Determine the (X, Y) coordinate at the center of the cell enclosing the given text.  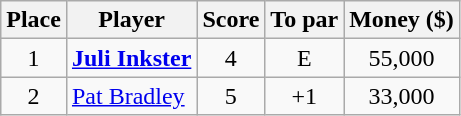
55,000 (402, 58)
Juli Inkster (131, 58)
To par (304, 20)
Money ($) (402, 20)
Pat Bradley (131, 96)
+1 (304, 96)
5 (231, 96)
33,000 (402, 96)
2 (34, 96)
E (304, 58)
1 (34, 58)
Score (231, 20)
4 (231, 58)
Place (34, 20)
Player (131, 20)
